For the text-containing cell, return its midpoint in (x, y) coordinate format. 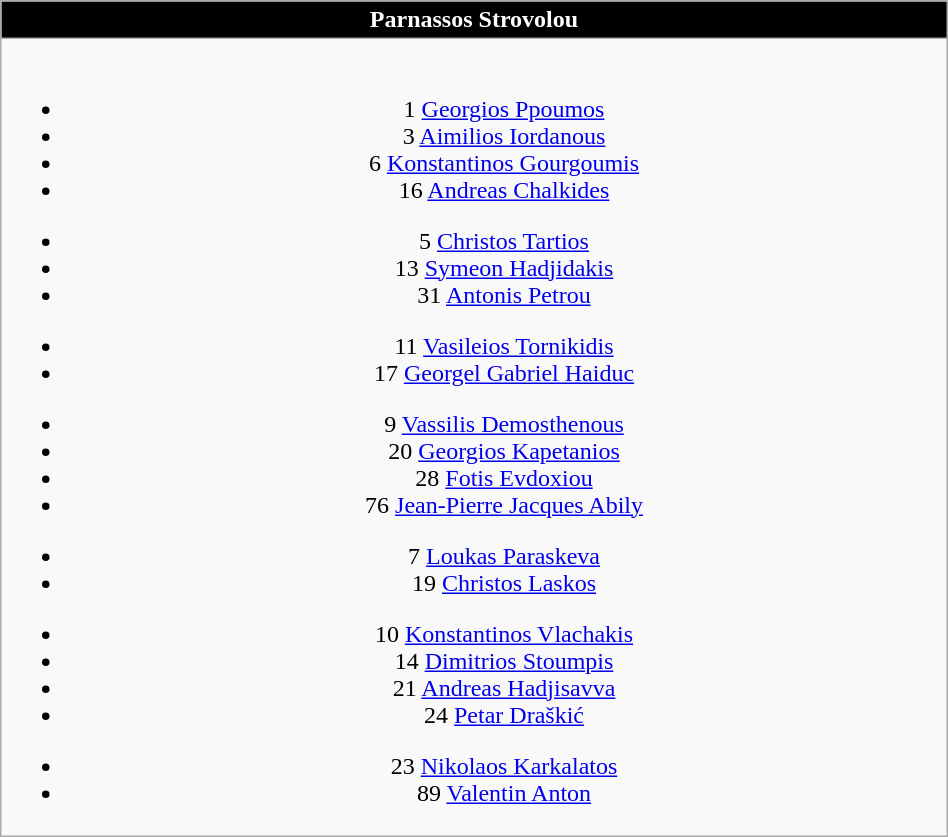
Parnassos Strovolou (474, 20)
